Output the [x, y] coordinate of the center of the cell containing the given text.  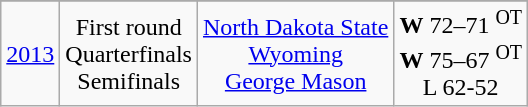
2013 [30, 54]
First roundQuarterfinalsSemifinals [129, 54]
W 72–71 OT W 75–67 OT L 62-52 [461, 54]
North Dakota State Wyoming George Mason [295, 54]
